Search for the cell housing the specified text and yield its (X, Y) center coordinate. 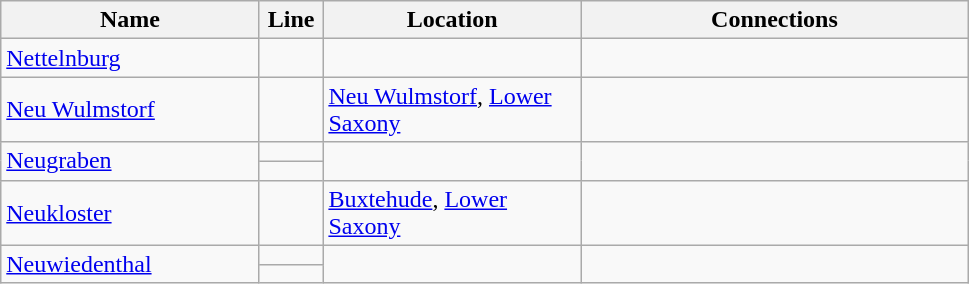
Neu Wulmstorf (130, 110)
Neukloster (130, 212)
Name (130, 20)
Neuwiedenthal (130, 264)
Neu Wulmstorf, Lower Saxony (452, 110)
Connections (774, 20)
Neugraben (130, 161)
Nettelnburg (130, 58)
Line (291, 20)
Buxtehude, Lower Saxony (452, 212)
Location (452, 20)
